Provide the (X, Y) coordinate of the cell's center where the given text is located.  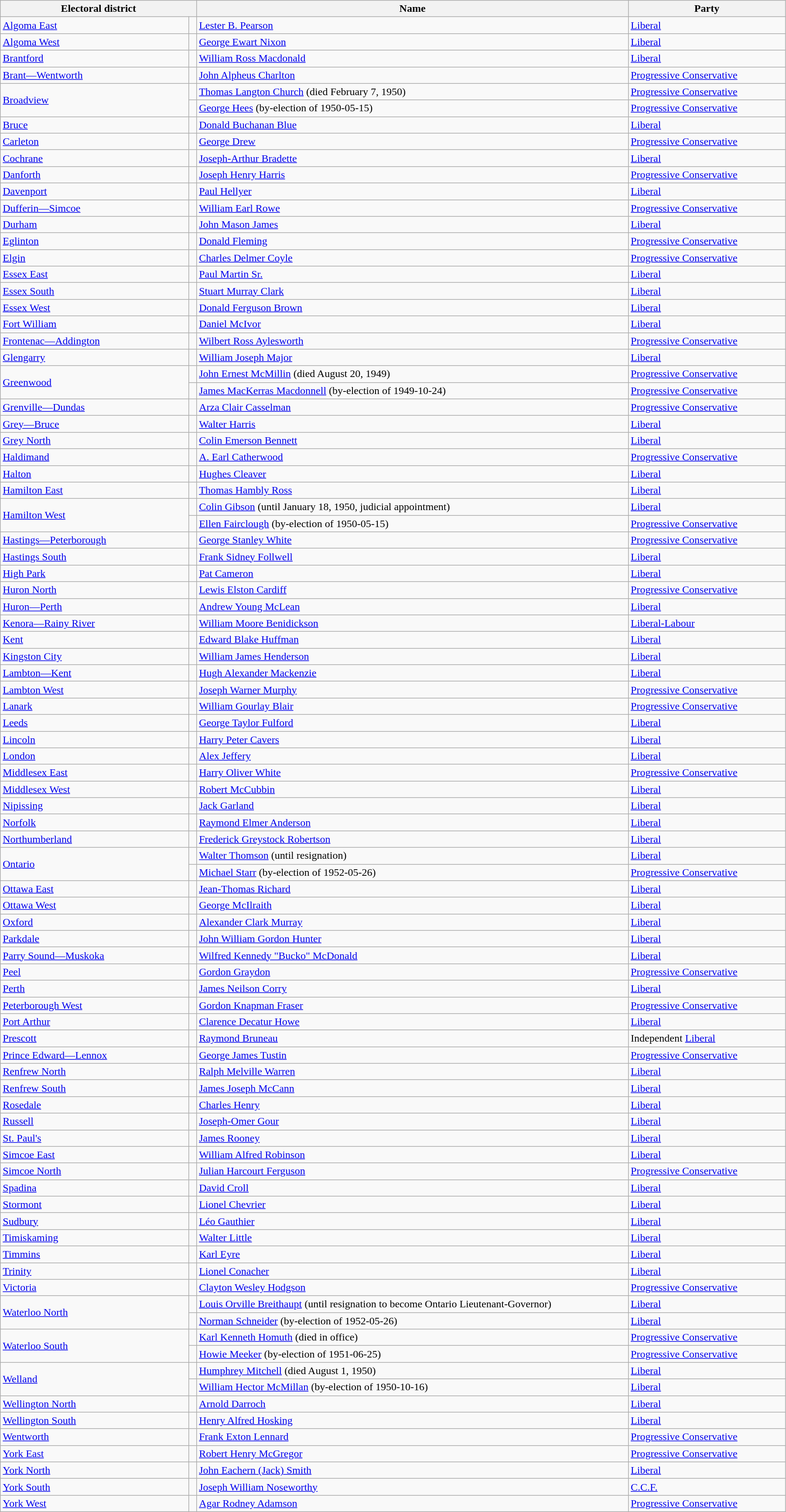
Halton (95, 473)
William Hector McMillan (by-election of 1950-10-16) (413, 1387)
Essex West (95, 308)
Paul Martin Sr. (413, 274)
Raymond Elmer Anderson (413, 823)
Donald Fleming (413, 241)
Victoria (95, 1288)
James Neilson Corry (413, 988)
George Taylor Fulford (413, 723)
Middlesex East (95, 773)
Lionel Conacher (413, 1271)
James Rooney (413, 1138)
Renfrew South (95, 1088)
Karl Eyre (413, 1254)
York North (95, 1470)
Paul Hellyer (413, 191)
Frederick Greystock Robertson (413, 839)
David Croll (413, 1188)
St. Paul's (95, 1138)
Daniel McIvor (413, 324)
Gordon Knapman Fraser (413, 1005)
Kent (95, 640)
Henry Alfred Hosking (413, 1420)
Hugh Alexander Mackenzie (413, 673)
Ellen Fairclough (by-election of 1950-05-15) (413, 524)
Fort William (95, 324)
High Park (95, 573)
Nipissing (95, 806)
Norfolk (95, 823)
Dufferin—Simcoe (95, 208)
Algoma West (95, 42)
Jack Garland (413, 806)
James MacKerras Macdonnell (by-election of 1949-10-24) (413, 391)
York West (95, 1503)
Joseph William Noseworthy (413, 1487)
Kingston City (95, 656)
Joseph-Omer Gour (413, 1121)
Wilfred Kennedy "Bucko" McDonald (413, 955)
William Gourlay Blair (413, 706)
Charles Henry (413, 1105)
Port Arthur (95, 1022)
Wentworth (95, 1437)
Waterloo North (95, 1313)
Frank Sidney Follwell (413, 557)
Lambton West (95, 689)
Algoma East (95, 25)
Walter Thomson (until resignation) (413, 856)
George McIlraith (413, 905)
Lionel Chevrier (413, 1204)
Harry Peter Cavers (413, 740)
Liberal-Labour (707, 623)
Hastings—Peterborough (95, 540)
Bruce (95, 125)
George James Tustin (413, 1055)
Russell (95, 1121)
Harry Oliver White (413, 773)
Gordon Graydon (413, 972)
Walter Little (413, 1238)
Grenville—Dundas (95, 407)
Alexander Clark Murray (413, 922)
Walter Harris (413, 424)
Ottawa West (95, 905)
Broadview (95, 100)
Huron—Perth (95, 607)
Name (413, 9)
Ontario (95, 864)
Prince Edward—Lennox (95, 1055)
Welland (95, 1379)
Elgin (95, 258)
Brantford (95, 58)
Party (707, 9)
Wellington South (95, 1420)
Peterborough West (95, 1005)
Karl Kenneth Homuth (died in office) (413, 1337)
Wilbert Ross Aylesworth (413, 341)
Spadina (95, 1188)
Cochrane (95, 158)
John Alpheus Charlton (413, 75)
Durham (95, 225)
Haldimand (95, 457)
Howie Meeker (by-election of 1951-06-25) (413, 1354)
Grey—Bruce (95, 424)
Robert Henry McGregor (413, 1454)
Middlesex West (95, 789)
York East (95, 1454)
A. Earl Catherwood (413, 457)
Renfrew North (95, 1072)
Charles Delmer Coyle (413, 258)
Sudbury (95, 1221)
Carleton (95, 141)
Andrew Young McLean (413, 607)
Ralph Melville Warren (413, 1072)
Clayton Wesley Hodgson (413, 1288)
Edward Blake Huffman (413, 640)
Lester B. Pearson (413, 25)
Ottawa East (95, 889)
Léo Gauthier (413, 1221)
Humphrey Mitchell (died August 1, 1950) (413, 1371)
James Joseph McCann (413, 1088)
Perth (95, 988)
John William Gordon Hunter (413, 939)
Arnold Darroch (413, 1404)
William James Henderson (413, 656)
Huron North (95, 590)
Michael Starr (by-election of 1952-05-26) (413, 872)
Greenwood (95, 382)
William Ross Macdonald (413, 58)
Hamilton West (95, 515)
Stuart Murray Clark (413, 291)
Stormont (95, 1204)
Essex East (95, 274)
Donald Buchanan Blue (413, 125)
Timmins (95, 1254)
John Eachern (Jack) Smith (413, 1470)
Northumberland (95, 839)
Electoral district (99, 9)
Colin Emerson Bennett (413, 440)
Simcoe East (95, 1155)
Danforth (95, 175)
Parry Sound—Muskoka (95, 955)
Independent Liberal (707, 1039)
Thomas Langton Church (died February 7, 1950) (413, 92)
George Hees (by-election of 1950-05-15) (413, 108)
Colin Gibson (until January 18, 1950, judicial appointment) (413, 507)
John Ernest McMillin (died August 20, 1949) (413, 374)
Donald Ferguson Brown (413, 308)
Norman Schneider (by-election of 1952-05-26) (413, 1321)
Thomas Hambly Ross (413, 490)
Grey North (95, 440)
Robert McCubbin (413, 789)
Wellington North (95, 1404)
Glengarry (95, 357)
Lambton—Kent (95, 673)
Eglinton (95, 241)
Essex South (95, 291)
Agar Rodney Adamson (413, 1503)
Louis Orville Breithaupt (until resignation to become Ontario Lieutenant-Governor) (413, 1304)
Trinity (95, 1271)
York South (95, 1487)
London (95, 756)
Davenport (95, 191)
William Joseph Major (413, 357)
Peel (95, 972)
Waterloo South (95, 1346)
Jean-Thomas Richard (413, 889)
Hastings South (95, 557)
George Ewart Nixon (413, 42)
Simcoe North (95, 1171)
Brant—Wentworth (95, 75)
Oxford (95, 922)
Prescott (95, 1039)
Timiskaming (95, 1238)
Alex Jeffery (413, 756)
William Alfred Robinson (413, 1155)
Joseph Warner Murphy (413, 689)
Pat Cameron (413, 573)
Arza Clair Casselman (413, 407)
John Mason James (413, 225)
William Moore Benidickson (413, 623)
Frontenac—Addington (95, 341)
Rosedale (95, 1105)
Lincoln (95, 740)
Leeds (95, 723)
Julian Harcourt Ferguson (413, 1171)
Clarence Decatur Howe (413, 1022)
Lewis Elston Cardiff (413, 590)
William Earl Rowe (413, 208)
Frank Exton Lennard (413, 1437)
Parkdale (95, 939)
Raymond Bruneau (413, 1039)
Joseph Henry Harris (413, 175)
Lanark (95, 706)
Kenora—Rainy River (95, 623)
Hughes Cleaver (413, 473)
C.C.F. (707, 1487)
George Stanley White (413, 540)
George Drew (413, 141)
Hamilton East (95, 490)
Joseph-Arthur Bradette (413, 158)
